Provide the (x, y) coordinate of the cell's center where the given text is located.  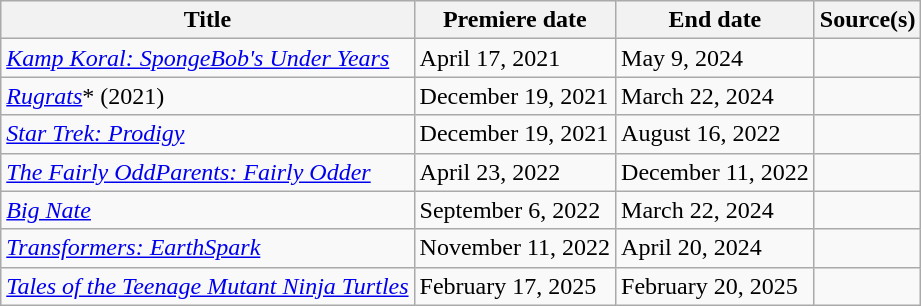
February 20, 2025 (716, 286)
Source(s) (868, 20)
Title (208, 20)
End date (716, 20)
September 6, 2022 (514, 210)
August 16, 2022 (716, 134)
April 17, 2021 (514, 58)
Rugrats* (2021) (208, 96)
Tales of the Teenage Mutant Ninja Turtles (208, 286)
November 11, 2022 (514, 248)
Transformers: EarthSpark (208, 248)
April 23, 2022 (514, 172)
February 17, 2025 (514, 286)
Big Nate (208, 210)
December 11, 2022 (716, 172)
Star Trek: Prodigy (208, 134)
April 20, 2024 (716, 248)
Premiere date (514, 20)
May 9, 2024 (716, 58)
Kamp Koral: SpongeBob's Under Years (208, 58)
The Fairly OddParents: Fairly Odder (208, 172)
